Provide the (X, Y) coordinate of the cell's center where the given text is located.  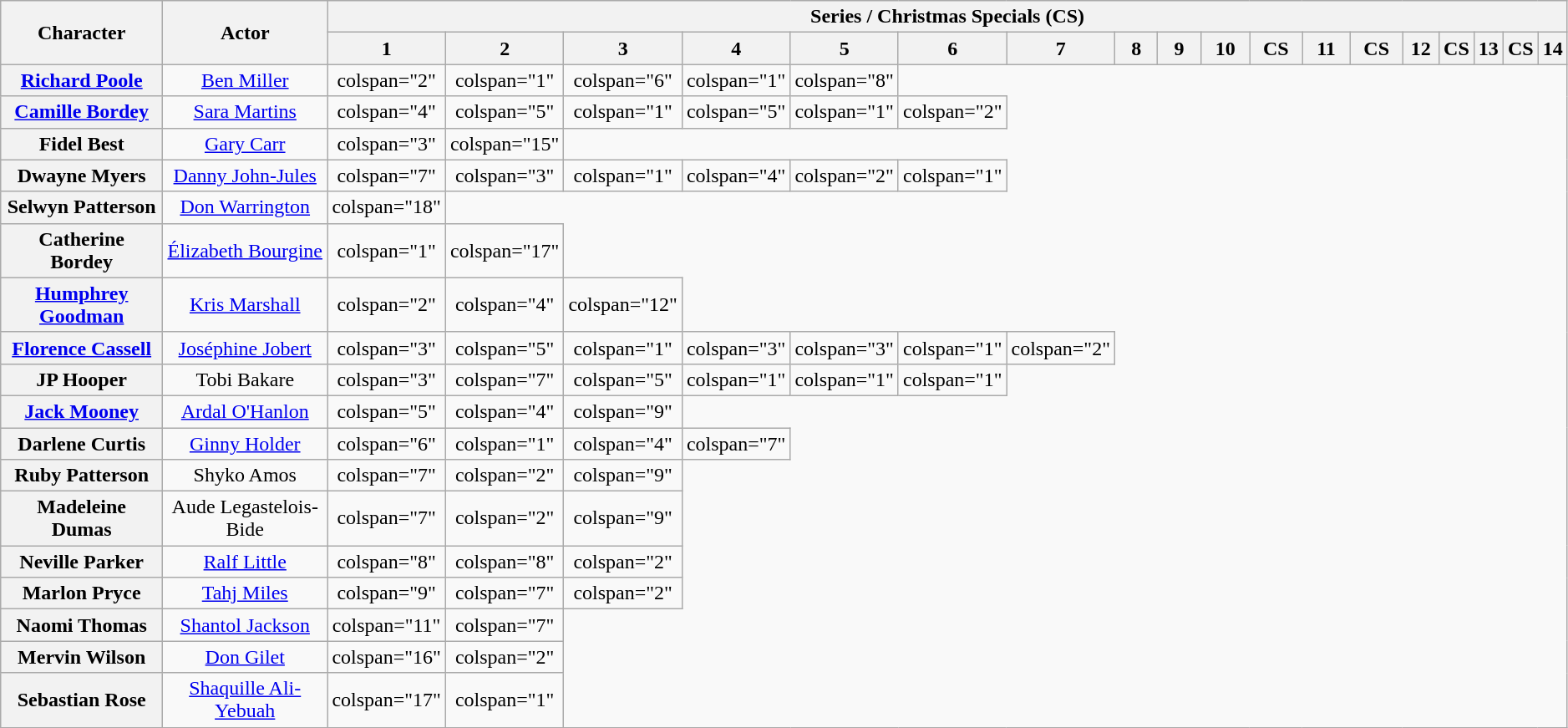
Don Warrington (246, 207)
Shyko Amos (246, 476)
Marlon Pryce (82, 593)
colspan="11" (387, 625)
9 (1180, 48)
colspan="18" (387, 207)
12 (1421, 48)
Humphrey Goodman (82, 304)
Tobi Bakare (246, 379)
Neville Parker (82, 562)
Camille Bordey (82, 112)
colspan="16" (387, 657)
Catherine Bordey (82, 251)
8 (1136, 48)
1 (387, 48)
5 (845, 48)
Shantol Jackson (246, 625)
Madeleine Dumas (82, 518)
14 (1552, 48)
Actor (246, 33)
Mervin Wilson (82, 657)
10 (1225, 48)
7 (1061, 48)
Aude Legastelois-Bide (246, 518)
Richard Poole (82, 80)
Jack Mooney (82, 411)
JP Hooper (82, 379)
colspan="12" (623, 304)
Kris Marshall (246, 304)
Don Gilet (246, 657)
Danny John-Jules (246, 176)
Ginny Holder (246, 444)
Ralf Little (246, 562)
Darlene Curtis (82, 444)
Dwayne Myers (82, 176)
Élizabeth Bourgine (246, 251)
Character (82, 33)
Shaquille Ali-Yebuah (246, 700)
Ardal O'Hanlon (246, 411)
Selwyn Patterson (82, 207)
6 (952, 48)
Florence Cassell (82, 348)
Ben Miller (246, 80)
Naomi Thomas (82, 625)
Sebastian Rose (82, 700)
Ruby Patterson (82, 476)
11 (1327, 48)
4 (736, 48)
Joséphine Jobert (246, 348)
Sara Martins (246, 112)
Fidel Best (82, 144)
Tahj Miles (246, 593)
2 (505, 48)
Gary Carr (246, 144)
Series / Christmas Specials (CS) (947, 17)
13 (1489, 48)
colspan="15" (505, 144)
3 (623, 48)
